Determine the [x, y] coordinate at the center of the cell enclosing the given text.  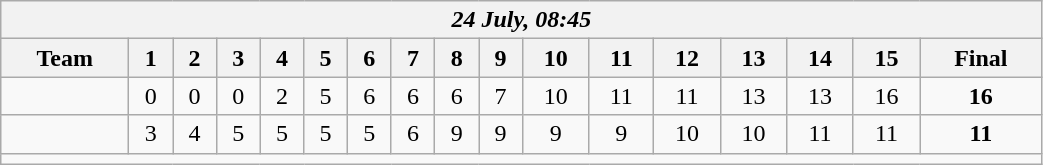
15 [886, 58]
1 [151, 58]
8 [457, 58]
Team [65, 58]
14 [820, 58]
12 [687, 58]
Final [981, 58]
24 July, 08:45 [522, 20]
